Capture the cell that displays the provided text and extract its (X, Y) central coordinate. 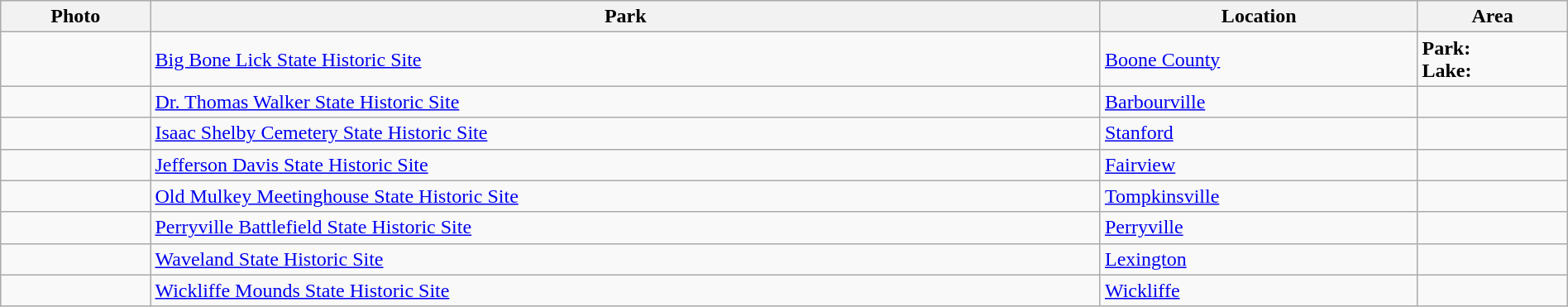
Waveland State Historic Site (625, 259)
Big Bone Lick State Historic Site (625, 60)
Location (1259, 17)
Boone County (1259, 60)
Barbourville (1259, 102)
Wickliffe Mounds State Historic Site (625, 290)
Area (1492, 17)
Park: Lake: (1492, 60)
Lexington (1259, 259)
Stanford (1259, 133)
Dr. Thomas Walker State Historic Site (625, 102)
Wickliffe (1259, 290)
Jefferson Davis State Historic Site (625, 165)
Fairview (1259, 165)
Perryville (1259, 228)
Old Mulkey Meetinghouse State Historic Site (625, 196)
Isaac Shelby Cemetery State Historic Site (625, 133)
Perryville Battlefield State Historic Site (625, 228)
Photo (76, 17)
Tompkinsville (1259, 196)
Park (625, 17)
